Determine the [x, y] coordinate at the center of the cell enclosing the given text.  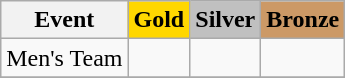
Gold [159, 20]
Silver [226, 20]
Event [64, 20]
Men's Team [64, 58]
Bronze [303, 20]
